Capture the cell that displays the provided text and extract its [X, Y] central coordinate. 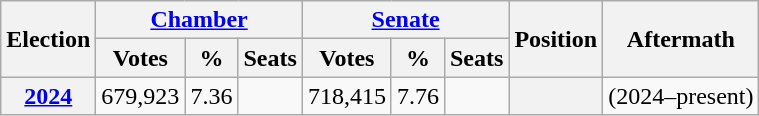
Senate [406, 20]
679,923 [140, 96]
7.76 [418, 96]
7.36 [212, 96]
(2024–present) [681, 96]
Chamber [200, 20]
718,415 [346, 96]
Election [48, 39]
Aftermath [681, 39]
2024 [48, 96]
Position [556, 39]
